Capture the cell that displays the provided text and extract its (X, Y) central coordinate. 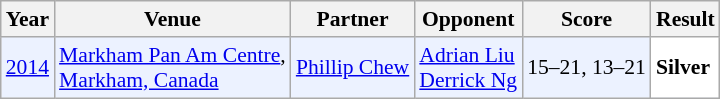
Venue (172, 19)
15–21, 13–21 (586, 68)
Phillip Chew (352, 68)
Partner (352, 19)
Markham Pan Am Centre,Markham, Canada (172, 68)
Score (586, 19)
Adrian Liu Derrick Ng (468, 68)
Result (686, 19)
Opponent (468, 19)
Year (28, 19)
Silver (686, 68)
2014 (28, 68)
